Detect which cell encompasses the target text, then output its [x, y] center coordinate. 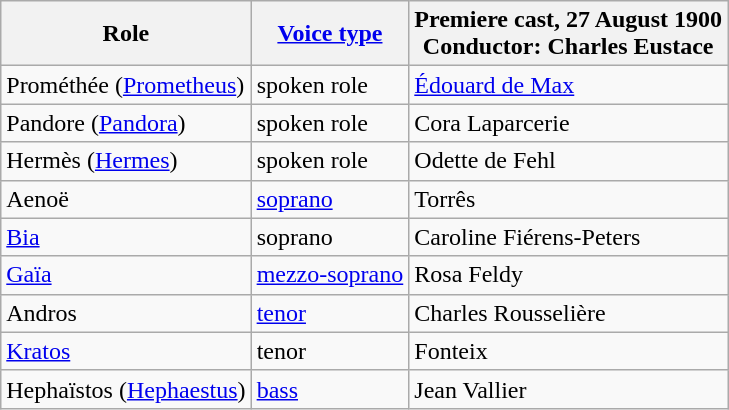
Andros [126, 313]
Gaïa [126, 275]
Pandore (Pandora) [126, 123]
Hermès (Hermes) [126, 161]
Hephaïstos (Hephaestus) [126, 389]
Voice type [330, 34]
Jean Vallier [568, 389]
Caroline Fiérens-Peters [568, 237]
bass [330, 389]
Torrês [568, 199]
mezzo-soprano [330, 275]
Fonteix [568, 351]
Prométhée (Prometheus) [126, 85]
Cora Laparcerie [568, 123]
Role [126, 34]
Aenoë [126, 199]
Bia [126, 237]
Rosa Feldy [568, 275]
Odette de Fehl [568, 161]
Charles Rousselière [568, 313]
Premiere cast, 27 August 1900Conductor: Charles Eustace [568, 34]
Kratos [126, 351]
Édouard de Max [568, 85]
